Find where the given text appears and provide that cell's center as (x, y) coordinate. 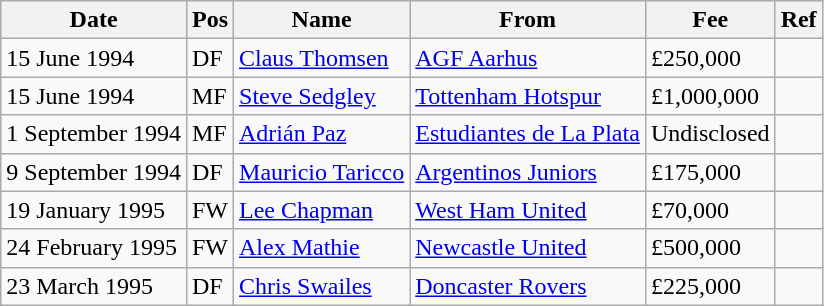
Mauricio Taricco (322, 172)
19 January 1995 (94, 210)
Doncaster Rovers (528, 286)
£175,000 (710, 172)
23 March 1995 (94, 286)
Chris Swailes (322, 286)
Tottenham Hotspur (528, 96)
£250,000 (710, 58)
Name (322, 20)
1 September 1994 (94, 134)
24 February 1995 (94, 248)
From (528, 20)
£1,000,000 (710, 96)
£500,000 (710, 248)
AGF Aarhus (528, 58)
West Ham United (528, 210)
£225,000 (710, 286)
Undisclosed (710, 134)
Lee Chapman (322, 210)
Fee (710, 20)
Argentinos Juniors (528, 172)
Alex Mathie (322, 248)
Ref (798, 20)
Claus Thomsen (322, 58)
Pos (210, 20)
9 September 1994 (94, 172)
Steve Sedgley (322, 96)
Estudiantes de La Plata (528, 134)
Date (94, 20)
£70,000 (710, 210)
Adrián Paz (322, 134)
Newcastle United (528, 248)
